Provide the [x, y] coordinate of the cell's center where the given text is located.  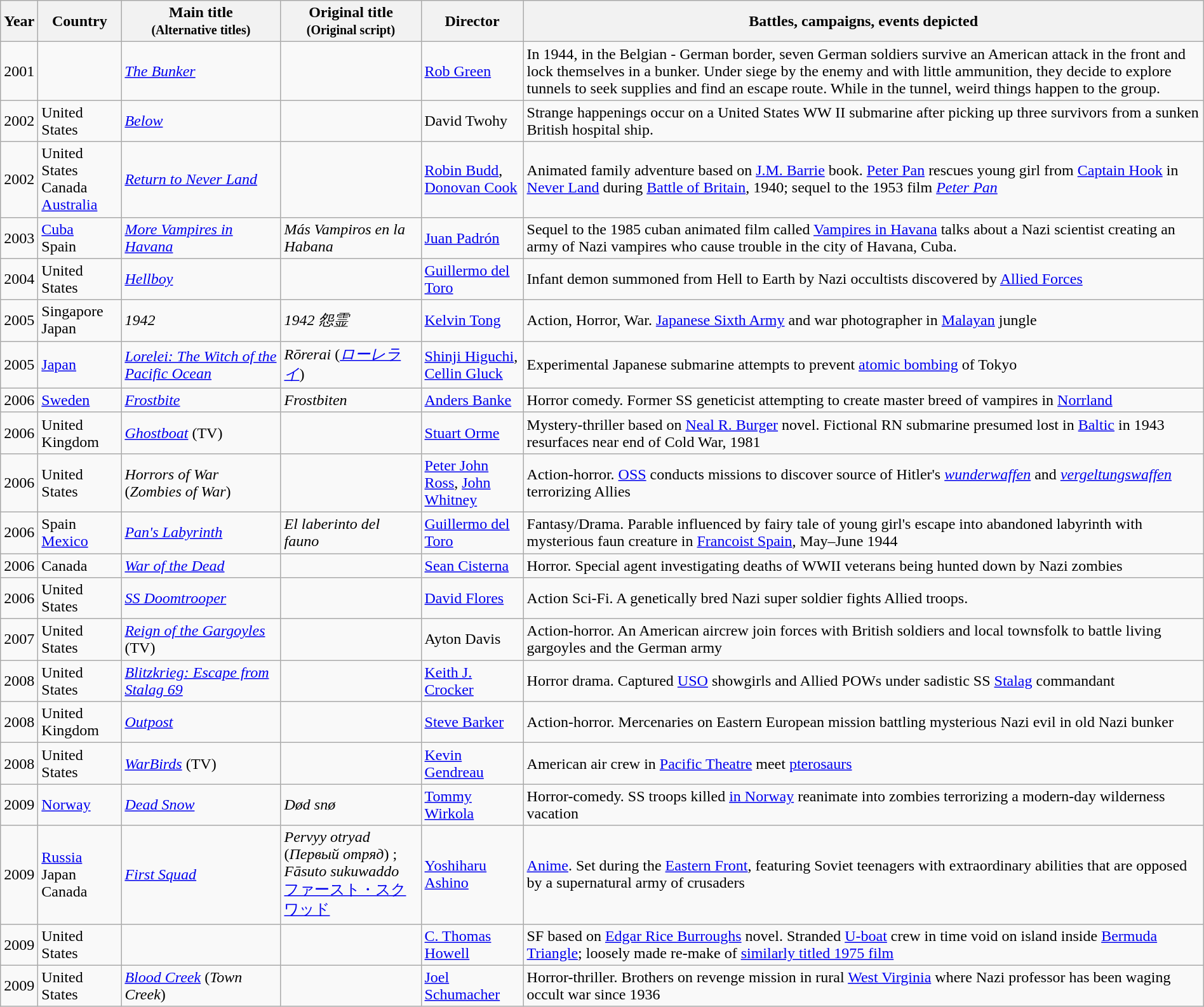
Mystery-thriller based on Neal R. Burger novel. Fictional RN submarine presumed lost in Baltic in 1943 resurfaces near end of Cold War, 1981 [864, 433]
Robin Budd, Donovan Cook [472, 179]
Horror-comedy. SS troops killed in Norway reanimate into zombies terrorizing a modern-day wilderness vacation [864, 805]
United StatesCanadaAustralia [80, 179]
SingaporeJapan [80, 320]
2007 [19, 640]
Rob Green [472, 71]
Hellboy [201, 279]
Action Sci-Fi. A genetically bred Nazi super soldier fights Allied troops. [864, 598]
Lorelei: The Witch of the Pacific Ocean [201, 364]
Outpost [201, 723]
David Twohy [472, 121]
Kevin Gendreau [472, 763]
Tommy Wirkola [472, 805]
Keith J. Crocker [472, 681]
Død snø [351, 805]
Yoshiharu Ashino [472, 875]
Steve Barker [472, 723]
David Flores [472, 598]
C. Thomas Howell [472, 945]
Year [19, 22]
Frostbiten [351, 400]
RussiaJapanCanada [80, 875]
Japan [80, 364]
SpainMexico [80, 532]
Main title(Alternative titles) [201, 22]
Dead Snow [201, 805]
Horror. Special agent investigating deaths of WWII veterans being hunted down by Nazi zombies [864, 566]
SS Doomtrooper [201, 598]
More Vampires in Havana [201, 237]
Action-horror. Mercenaries on Eastern European mission battling mysterious Nazi evil in old Nazi bunker [864, 723]
American air crew in Pacific Theatre meet pterosaurs [864, 763]
Action, Horror, War. Japanese Sixth Army and war photographer in Malayan jungle [864, 320]
Horror comedy. Former SS geneticist attempting to create master breed of vampires in Norrland [864, 400]
Juan Padrón [472, 237]
Original title(Original script) [351, 22]
Horror drama. Captured USO showgirls and Allied POWs under sadistic SS Stalag commandant [864, 681]
Canada [80, 566]
Experimental Japanese submarine attempts to prevent atomic bombing of Tokyo [864, 364]
Horrors of War (Zombies of War) [201, 483]
1942 [201, 320]
Rōrerai (ローレライ) [351, 364]
WarBirds (TV) [201, 763]
Reign of the Gargoyles (TV) [201, 640]
Anime. Set during the Eastern Front, featuring Soviet teenagers with extraordinary abilities that are opposed by a supernatural army of crusaders [864, 875]
2003 [19, 237]
Kelvin Tong [472, 320]
Blitzkrieg: Escape from Stalag 69 [201, 681]
Return to Never Land [201, 179]
Battles, campaigns, events depicted [864, 22]
Pervyy otryad (Первый отряд) ; Fāsuto sukuwaddo ファースト・スクワッド [351, 875]
The Bunker [201, 71]
Ayton Davis [472, 640]
Shinji Higuchi, Cellin Gluck [472, 364]
2001 [19, 71]
Joel Schumacher [472, 985]
Action-horror. OSS conducts missions to discover source of Hitler's wunderwaffen and vergeltungswaffen terrorizing Allies [864, 483]
First Squad [201, 875]
Action-horror. An American aircrew join forces with British soldiers and local townsfolk to battle living gargoyles and the German army [864, 640]
Country [80, 22]
Strange happenings occur on a United States WW II submarine after picking up three survivors from a sunken British hospital ship. [864, 121]
Frostbite [201, 400]
Pan's Labyrinth [201, 532]
Director [472, 22]
Infant demon summoned from Hell to Earth by Nazi occultists discovered by Allied Forces [864, 279]
Peter John Ross, John Whitney [472, 483]
Más Vampiros en la Habana [351, 237]
Ghostboat (TV) [201, 433]
Norway [80, 805]
Below [201, 121]
Blood Creek (Town Creek) [201, 985]
CubaSpain [80, 237]
Anders Banke [472, 400]
Stuart Orme [472, 433]
Sean Cisterna [472, 566]
1942 怨霊 [351, 320]
El laberinto del fauno [351, 532]
Horror-thriller. Brothers on revenge mission in rural West Virginia where Nazi professor has been waging occult war since 1936 [864, 985]
2004 [19, 279]
War of the Dead [201, 566]
Sweden [80, 400]
